Pinpoint the cell where the given text exists, returning its [X, Y] midpoint coordinate. 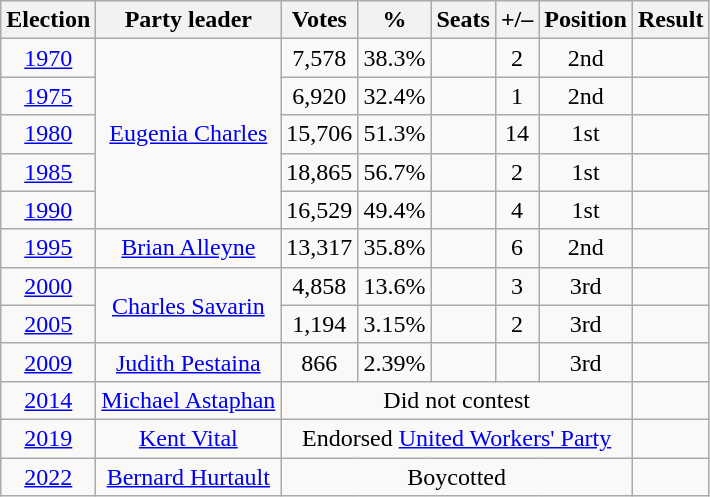
1970 [48, 58]
Result [671, 20]
2014 [48, 400]
1990 [48, 210]
1980 [48, 134]
Eugenia Charles [188, 134]
2022 [48, 477]
32.4% [394, 96]
4,858 [320, 286]
3.15% [394, 324]
4 [516, 210]
Did not contest [457, 400]
Party leader [188, 20]
13,317 [320, 248]
Michael Astaphan [188, 400]
16,529 [320, 210]
2.39% [394, 362]
1,194 [320, 324]
2000 [48, 286]
13.6% [394, 286]
49.4% [394, 210]
Judith Pestaina [188, 362]
866 [320, 362]
2009 [48, 362]
35.8% [394, 248]
1 [516, 96]
Kent Vital [188, 438]
7,578 [320, 58]
1995 [48, 248]
14 [516, 134]
% [394, 20]
38.3% [394, 58]
15,706 [320, 134]
Boycotted [457, 477]
Position [586, 20]
Brian Alleyne [188, 248]
Charles Savarin [188, 305]
1975 [48, 96]
Bernard Hurtault [188, 477]
56.7% [394, 172]
1985 [48, 172]
Seats [463, 20]
6 [516, 248]
6,920 [320, 96]
Election [48, 20]
2019 [48, 438]
Endorsed United Workers' Party [457, 438]
2005 [48, 324]
3 [516, 286]
Votes [320, 20]
+/– [516, 20]
51.3% [394, 134]
18,865 [320, 172]
